Extract the (x, y) coordinate from the center of the cell holding the provided text.  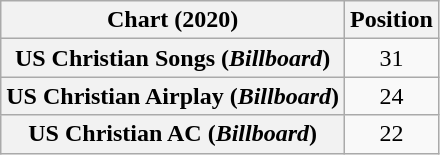
24 (392, 96)
Chart (2020) (173, 20)
22 (392, 134)
Position (392, 20)
US Christian Songs (Billboard) (173, 58)
US Christian AC (Billboard) (173, 134)
US Christian Airplay (Billboard) (173, 96)
31 (392, 58)
